Capture the cell that displays the provided text and extract its (X, Y) central coordinate. 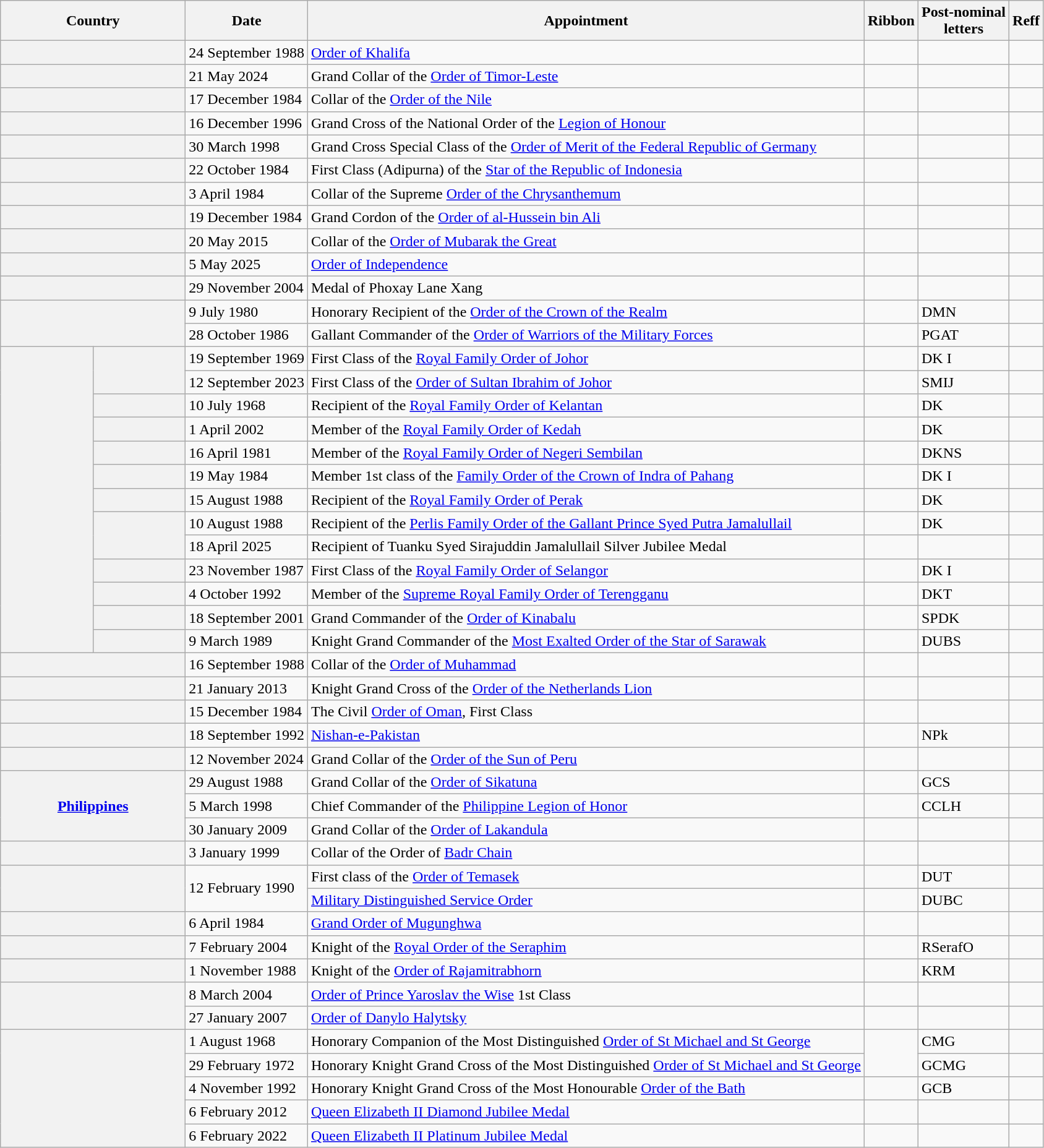
5 May 2025 (247, 264)
4 October 1992 (247, 594)
NPk (964, 735)
Chief Commander of the Philippine Legion of Honor (586, 806)
29 August 1988 (247, 782)
Grand Collar of the Order of the Sun of Peru (586, 759)
DUBS (964, 641)
DKNS (964, 453)
Grand Cross of the National Order of the Legion of Honour (586, 123)
Post-nominalletters (964, 21)
Grand Collar of the Order of Timor-Leste (586, 76)
4 November 1992 (247, 1089)
12 September 2023 (247, 382)
Collar of the Order of Muhammad (586, 664)
Knight Grand Cross of the Order of the Netherlands Lion (586, 688)
Order of Khalifa (586, 53)
Knight of the Royal Order of the Seraphim (586, 947)
DKT (964, 594)
6 February 2022 (247, 1136)
19 May 1984 (247, 476)
29 November 2004 (247, 288)
SPDK (964, 617)
6 April 1984 (247, 923)
First Class (Adipurna) of the Star of the Republic of Indonesia (586, 170)
20 May 2015 (247, 241)
8 March 2004 (247, 994)
PGAT (964, 335)
19 September 1969 (247, 359)
9 July 1980 (247, 311)
Ribbon (891, 21)
DMN (964, 311)
22 October 1984 (247, 170)
29 February 1972 (247, 1064)
Queen Elizabeth II Platinum Jubilee Medal (586, 1136)
21 January 2013 (247, 688)
DUBC (964, 900)
DUT (964, 876)
Medal of Phoxay Lane Xang (586, 288)
15 December 1984 (247, 712)
CCLH (964, 806)
10 July 1968 (247, 406)
Member 1st class of the Family Order of the Crown of Indra of Pahang (586, 476)
Order of Danylo Halytsky (586, 1017)
Country (93, 21)
16 September 1988 (247, 664)
Gallant Commander of the Order of Warriors of the Military Forces (586, 335)
First Class of the Royal Family Order of Selangor (586, 570)
Knight Grand Commander of the Most Exalted Order of the Star of Sarawak (586, 641)
18 September 2001 (247, 617)
Appointment (586, 21)
Grand Collar of the Order of Sikatuna (586, 782)
Recipient of the Perlis Family Order of the Gallant Prince Syed Putra Jamalullail (586, 523)
GCB (964, 1089)
Grand Collar of the Order of Lakandula (586, 829)
Honorary Recipient of the Order of the Crown of the Realm (586, 311)
Member of the Supreme Royal Family Order of Terengganu (586, 594)
28 October 1986 (247, 335)
7 February 2004 (247, 947)
Military Distinguished Service Order (586, 900)
GCMG (964, 1064)
Philippines (93, 806)
CMG (964, 1041)
Grand Commander of the Order of Kinabalu (586, 617)
3 April 1984 (247, 194)
12 November 2024 (247, 759)
18 September 1992 (247, 735)
Collar of the Supreme Order of the Chrysanthemum (586, 194)
First class of the Order of Temasek (586, 876)
21 May 2024 (247, 76)
Nishan-e-Pakistan (586, 735)
Collar of the Order of the Nile (586, 100)
1 August 1968 (247, 1041)
19 December 1984 (247, 217)
1 April 2002 (247, 429)
30 January 2009 (247, 829)
16 December 1996 (247, 123)
Queen Elizabeth II Diamond Jubilee Medal (586, 1112)
Collar of the Order of Mubarak the Great (586, 241)
5 March 1998 (247, 806)
18 April 2025 (247, 547)
Honorary Knight Grand Cross of the Most Honourable Order of the Bath (586, 1089)
Knight of the Order of Rajamitrabhorn (586, 970)
9 March 1989 (247, 641)
Grand Cordon of the Order of al-Hussein bin Ali (586, 217)
Grand Order of Mugunghwa (586, 923)
10 August 1988 (247, 523)
KRM (964, 970)
The Civil Order of Oman, First Class (586, 712)
6 February 2012 (247, 1112)
3 January 1999 (247, 853)
12 February 1990 (247, 888)
Member of the Royal Family Order of Kedah (586, 429)
Grand Cross Special Class of the Order of Merit of the Federal Republic of Germany (586, 147)
Recipient of the Royal Family Order of Perak (586, 500)
Date (247, 21)
First Class of the Royal Family Order of Johor (586, 359)
15 August 1988 (247, 500)
16 April 1981 (247, 453)
SMIJ (964, 382)
17 December 1984 (247, 100)
Member of the Royal Family Order of Negeri Sembilan (586, 453)
23 November 1987 (247, 570)
Honorary Companion of the Most Distinguished Order of St Michael and St George (586, 1041)
30 March 1998 (247, 147)
1 November 1988 (247, 970)
Recipient of Tuanku Syed Sirajuddin Jamalullail Silver Jubilee Medal (586, 547)
24 September 1988 (247, 53)
Order of Prince Yaroslav the Wise 1st Class (586, 994)
Recipient of the Royal Family Order of Kelantan (586, 406)
Collar of the Order of Badr Chain (586, 853)
Reff (1027, 21)
First Class of the Order of Sultan Ibrahim of Johor (586, 382)
GCS (964, 782)
Order of Independence (586, 264)
RSerafO (964, 947)
27 January 2007 (247, 1017)
Honorary Knight Grand Cross of the Most Distinguished Order of St Michael and St George (586, 1064)
